Scan for the cell matching the given text and deliver its (x, y) coordinate at center. 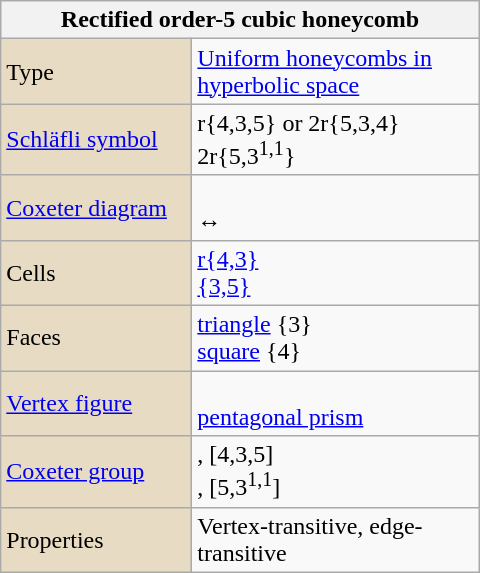
Faces (96, 338)
↔ (336, 208)
Cells (96, 272)
Vertex figure (96, 404)
triangle {3}square {4} (336, 338)
Uniform honeycombs in hyperbolic space (336, 72)
Properties (96, 540)
r{4,3} {3,5} (336, 272)
Coxeter diagram (96, 208)
Type (96, 72)
, [4,3,5], [5,31,1] (336, 472)
Coxeter group (96, 472)
Rectified order-5 cubic honeycomb (240, 20)
r{4,3,5} or 2r{5,3,4}2r{5,31,1} (336, 140)
pentagonal prism (336, 404)
Schläfli symbol (96, 140)
Vertex-transitive, edge-transitive (336, 540)
